Return [X, Y] of the center of cell containing provided text 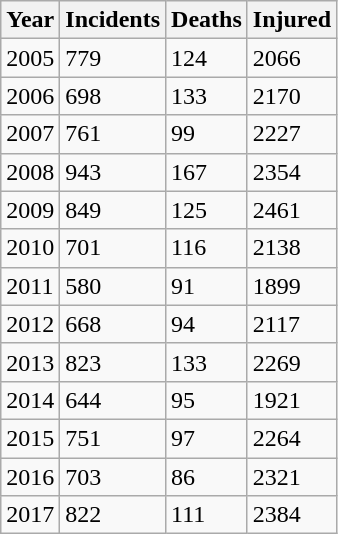
86 [207, 477]
2321 [292, 477]
2010 [30, 248]
2066 [292, 58]
2009 [30, 210]
2117 [292, 324]
2461 [292, 210]
668 [113, 324]
2269 [292, 362]
94 [207, 324]
125 [207, 210]
Year [30, 20]
849 [113, 210]
2227 [292, 134]
Deaths [207, 20]
Injured [292, 20]
95 [207, 400]
167 [207, 172]
2015 [30, 438]
2017 [30, 515]
2011 [30, 286]
2012 [30, 324]
1899 [292, 286]
943 [113, 172]
2138 [292, 248]
Incidents [113, 20]
751 [113, 438]
644 [113, 400]
2384 [292, 515]
2170 [292, 96]
761 [113, 134]
2007 [30, 134]
580 [113, 286]
703 [113, 477]
2016 [30, 477]
97 [207, 438]
823 [113, 362]
2264 [292, 438]
2354 [292, 172]
116 [207, 248]
2005 [30, 58]
111 [207, 515]
779 [113, 58]
822 [113, 515]
91 [207, 286]
698 [113, 96]
99 [207, 134]
1921 [292, 400]
2014 [30, 400]
2008 [30, 172]
701 [113, 248]
2006 [30, 96]
124 [207, 58]
2013 [30, 362]
